Output the (x, y) coordinate of the center of the cell containing the given text.  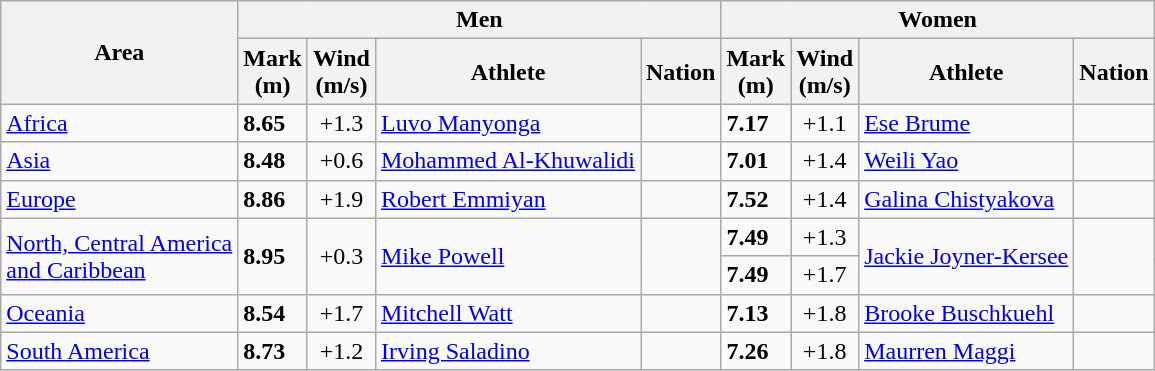
8.86 (273, 199)
8.54 (273, 313)
Men (480, 20)
South America (120, 351)
7.17 (756, 123)
Europe (120, 199)
Asia (120, 161)
Brooke Buschkuehl (966, 313)
8.65 (273, 123)
Robert Emmiyan (508, 199)
+1.2 (341, 351)
8.95 (273, 256)
North, Central America and Caribbean (120, 256)
Ese Brume (966, 123)
Mohammed Al-Khuwalidi (508, 161)
8.48 (273, 161)
Galina Chistyakova (966, 199)
Jackie Joyner-Kersee (966, 256)
Weili Yao (966, 161)
8.73 (273, 351)
7.13 (756, 313)
Luvo Manyonga (508, 123)
Africa (120, 123)
Irving Saladino (508, 351)
Mike Powell (508, 256)
+0.6 (341, 161)
7.01 (756, 161)
Women (938, 20)
7.52 (756, 199)
Area (120, 52)
Oceania (120, 313)
7.26 (756, 351)
Maurren Maggi (966, 351)
+1.1 (825, 123)
+0.3 (341, 256)
+1.9 (341, 199)
Mitchell Watt (508, 313)
